Return [x, y] of the center of cell containing provided text 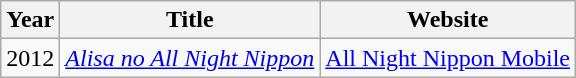
Alisa no All Night Nippon [190, 58]
Title [190, 20]
2012 [30, 58]
Year [30, 20]
Website [448, 20]
All Night Nippon Mobile [448, 58]
